Output the [X, Y] coordinate of the center of the cell containing the given text.  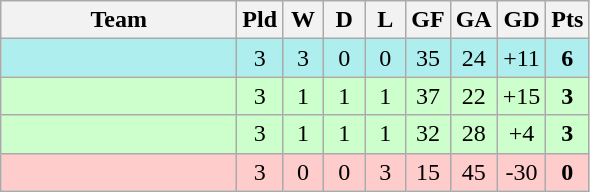
+11 [522, 58]
GA [474, 20]
GF [428, 20]
6 [568, 58]
L [386, 20]
W [304, 20]
+4 [522, 134]
+15 [522, 96]
32 [428, 134]
28 [474, 134]
15 [428, 172]
45 [474, 172]
GD [522, 20]
24 [474, 58]
37 [428, 96]
Team [119, 20]
35 [428, 58]
22 [474, 96]
D [344, 20]
Pts [568, 20]
Pld [260, 20]
-30 [522, 172]
